Return (x, y) of the center of cell containing provided text 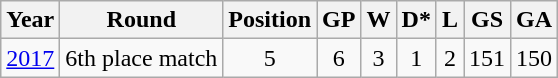
150 (534, 58)
2017 (30, 58)
L (450, 20)
3 (378, 58)
6 (339, 58)
1 (416, 58)
GS (488, 20)
2 (450, 58)
Year (30, 20)
Round (142, 20)
W (378, 20)
151 (488, 58)
GP (339, 20)
6th place match (142, 58)
D* (416, 20)
Position (270, 20)
GA (534, 20)
5 (270, 58)
